Provide the [x, y] coordinate of the cell's center where the given text is located.  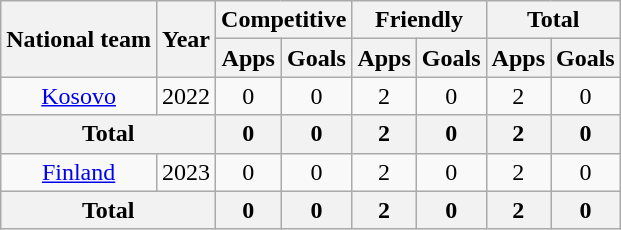
Kosovo [79, 96]
National team [79, 39]
Year [186, 39]
2022 [186, 96]
2023 [186, 172]
Friendly [419, 20]
Finland [79, 172]
Competitive [284, 20]
